From the cell containing the given text, extract its center point as [X, Y] coordinate. 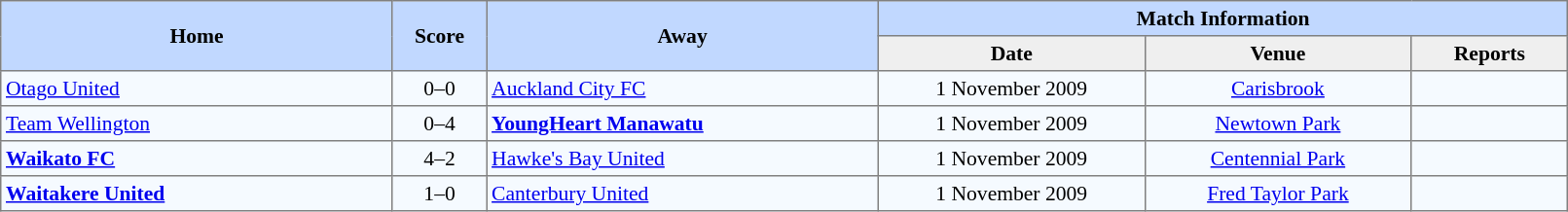
1–0 [440, 194]
Waikato FC [197, 159]
YoungHeart Manawatu [683, 124]
Team Wellington [197, 124]
Reports [1489, 53]
0–0 [440, 88]
Centennial Park [1278, 159]
Home [197, 36]
Canterbury United [683, 194]
Score [440, 36]
Match Information [1222, 18]
4–2 [440, 159]
Carisbrook [1278, 88]
Fred Taylor Park [1278, 194]
Auckland City FC [683, 88]
Venue [1278, 53]
Hawke's Bay United [683, 159]
Newtown Park [1278, 124]
Otago United [197, 88]
0–4 [440, 124]
Away [683, 36]
Date [1011, 53]
Waitakere United [197, 194]
